Detect which cell encompasses the target text, then output its [X, Y] center coordinate. 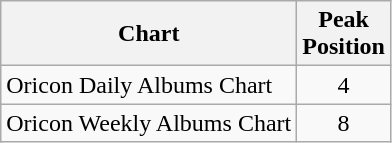
Oricon Daily Albums Chart [149, 85]
8 [344, 123]
4 [344, 85]
Chart [149, 34]
Oricon Weekly Albums Chart [149, 123]
PeakPosition [344, 34]
